Output the (X, Y) coordinate of the center of the cell containing the given text.  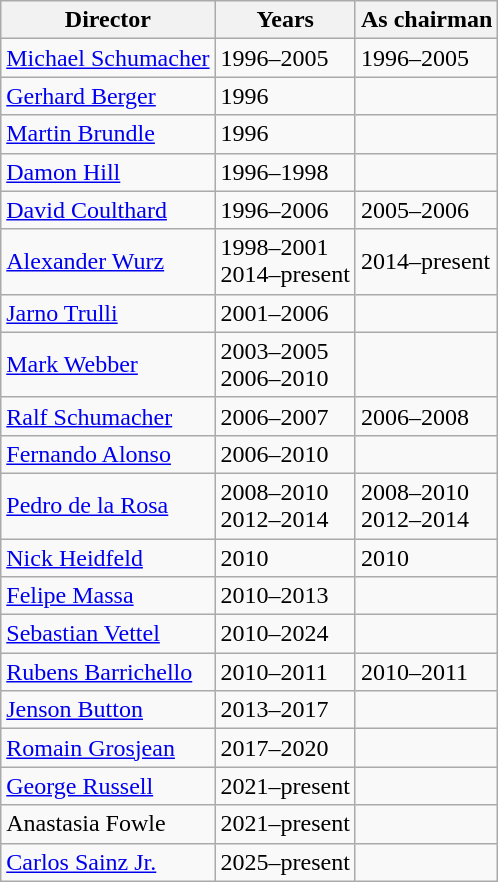
2006–2007 (285, 416)
2017–2020 (285, 748)
Rubens Barrichello (108, 672)
Years (285, 20)
As chairman (426, 20)
Mark Webber (108, 364)
Ralf Schumacher (108, 416)
Felipe Massa (108, 596)
2006–2010 (285, 454)
2010–2013 (285, 596)
2013–2017 (285, 710)
2010–2024 (285, 634)
2001–2006 (285, 313)
2014–present (426, 262)
Nick Heidfeld (108, 557)
Damon Hill (108, 172)
2006–2008 (426, 416)
George Russell (108, 786)
David Coulthard (108, 210)
Romain Grosjean (108, 748)
Jenson Button (108, 710)
Alexander Wurz (108, 262)
Fernando Alonso (108, 454)
1996–1998 (285, 172)
1996–2006 (285, 210)
Michael Schumacher (108, 58)
2025–present (285, 862)
Sebastian Vettel (108, 634)
Carlos Sainz Jr. (108, 862)
Director (108, 20)
2003–20052006–2010 (285, 364)
Martin Brundle (108, 134)
2005–2006 (426, 210)
Jarno Trulli (108, 313)
Gerhard Berger (108, 96)
1998–20012014–present (285, 262)
Pedro de la Rosa (108, 506)
Anastasia Fowle (108, 824)
